Return [X, Y] of the center of cell containing provided text 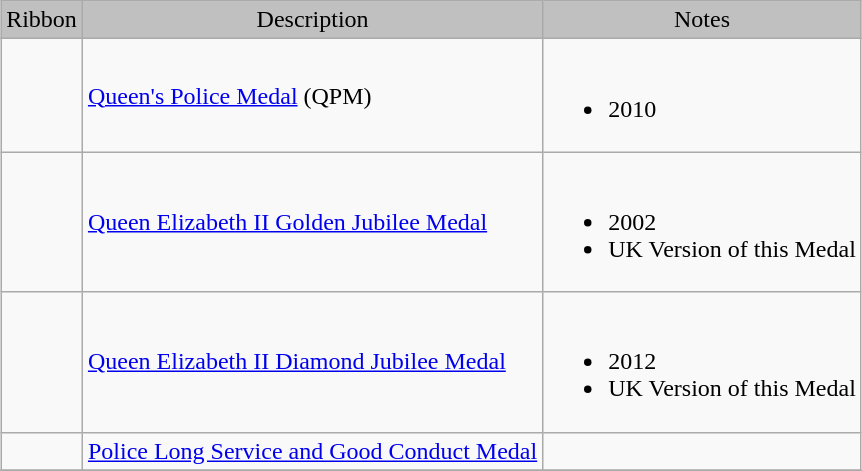
Police Long Service and Good Conduct Medal [312, 451]
Ribbon [42, 20]
2010 [702, 96]
Queen Elizabeth II Golden Jubilee Medal [312, 222]
2002UK Version of this Medal [702, 222]
2012UK Version of this Medal [702, 362]
Notes [702, 20]
Description [312, 20]
Queen's Police Medal (QPM) [312, 96]
Queen Elizabeth II Diamond Jubilee Medal [312, 362]
